Provide the [X, Y] coordinate of the cell's center where the given text is located.  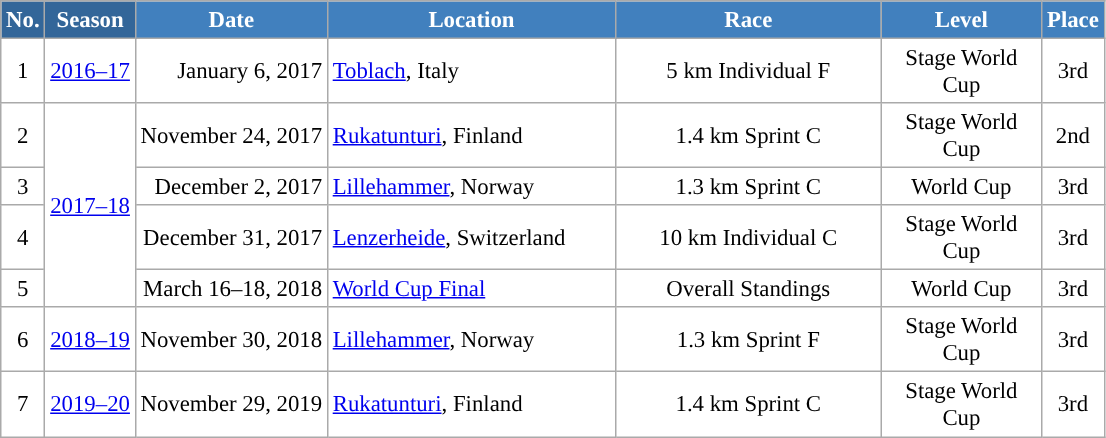
Lenzerheide, Switzerland [471, 238]
7 [23, 404]
10 km Individual C [748, 238]
5 [23, 289]
November 29, 2019 [231, 404]
1.3 km Sprint F [748, 340]
Date [231, 20]
1.3 km Sprint C [748, 187]
2016–17 [90, 72]
Location [471, 20]
1 [23, 72]
Season [90, 20]
December 31, 2017 [231, 238]
5 km Individual F [748, 72]
Race [748, 20]
No. [23, 20]
March 16–18, 2018 [231, 289]
November 24, 2017 [231, 136]
2 [23, 136]
4 [23, 238]
World Cup Final [471, 289]
2nd [1073, 136]
3 [23, 187]
Place [1073, 20]
December 2, 2017 [231, 187]
6 [23, 340]
Level [962, 20]
2017–18 [90, 205]
2019–20 [90, 404]
November 30, 2018 [231, 340]
January 6, 2017 [231, 72]
Toblach, Italy [471, 72]
2018–19 [90, 340]
Overall Standings [748, 289]
